Provide the (x, y) coordinate of the cell's center where the given text is located.  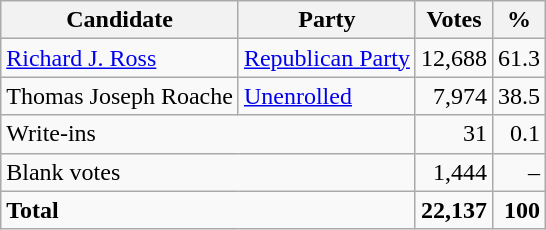
Republican Party (326, 58)
0.1 (520, 134)
31 (454, 134)
% (520, 20)
Blank votes (208, 172)
Candidate (120, 20)
Votes (454, 20)
1,444 (454, 172)
Write-ins (208, 134)
Party (326, 20)
Unenrolled (326, 96)
12,688 (454, 58)
38.5 (520, 96)
Thomas Joseph Roache (120, 96)
Total (208, 210)
7,974 (454, 96)
Richard J. Ross (120, 58)
– (520, 172)
100 (520, 210)
22,137 (454, 210)
61.3 (520, 58)
